Extract the [x, y] coordinate from the center of the cell holding the provided text.  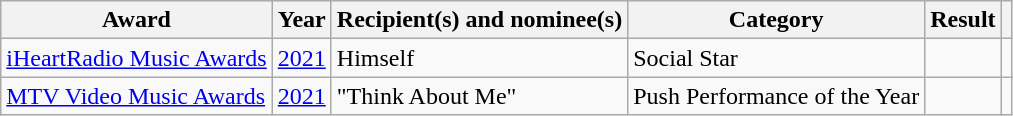
iHeartRadio Music Awards [136, 58]
MTV Video Music Awards [136, 96]
Award [136, 20]
"Think About Me" [479, 96]
Category [776, 20]
Push Performance of the Year [776, 96]
Himself [479, 58]
Recipient(s) and nominee(s) [479, 20]
Year [302, 20]
Social Star [776, 58]
Result [963, 20]
